Find where the given text appears and provide that cell's center as [X, Y] coordinate. 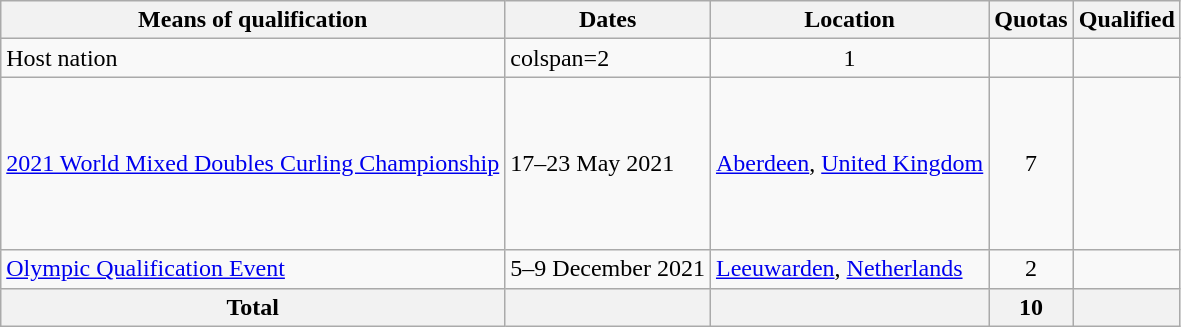
17–23 May 2021 [608, 164]
Dates [608, 20]
Aberdeen, United Kingdom [849, 164]
2021 World Mixed Doubles Curling Championship [253, 164]
1 [849, 58]
7 [1031, 164]
Location [849, 20]
Means of qualification [253, 20]
Qualified [1126, 20]
Leeuwarden, Netherlands [849, 269]
10 [1031, 307]
Total [253, 307]
Quotas [1031, 20]
5–9 December 2021 [608, 269]
2 [1031, 269]
Host nation [253, 58]
Olympic Qualification Event [253, 269]
colspan=2 [608, 58]
